Return the (x, y) coordinate for the center point of the cell that contains the specified text.  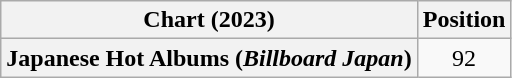
92 (464, 58)
Chart (2023) (209, 20)
Position (464, 20)
Japanese Hot Albums (Billboard Japan) (209, 58)
